Provide the (X, Y) coordinate of the cell's center where the given text is located.  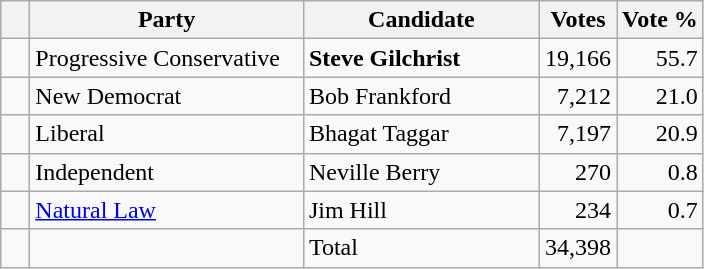
Bob Frankford (421, 96)
Progressive Conservative (167, 58)
20.9 (660, 134)
19,166 (578, 58)
7,197 (578, 134)
34,398 (578, 248)
Bhagat Taggar (421, 134)
Total (421, 248)
Candidate (421, 20)
Liberal (167, 134)
Independent (167, 172)
0.7 (660, 210)
Vote % (660, 20)
0.8 (660, 172)
Jim Hill (421, 210)
New Democrat (167, 96)
Neville Berry (421, 172)
270 (578, 172)
234 (578, 210)
Natural Law (167, 210)
55.7 (660, 58)
Steve Gilchrist (421, 58)
21.0 (660, 96)
7,212 (578, 96)
Party (167, 20)
Votes (578, 20)
